Return [X, Y] of the center of cell containing provided text 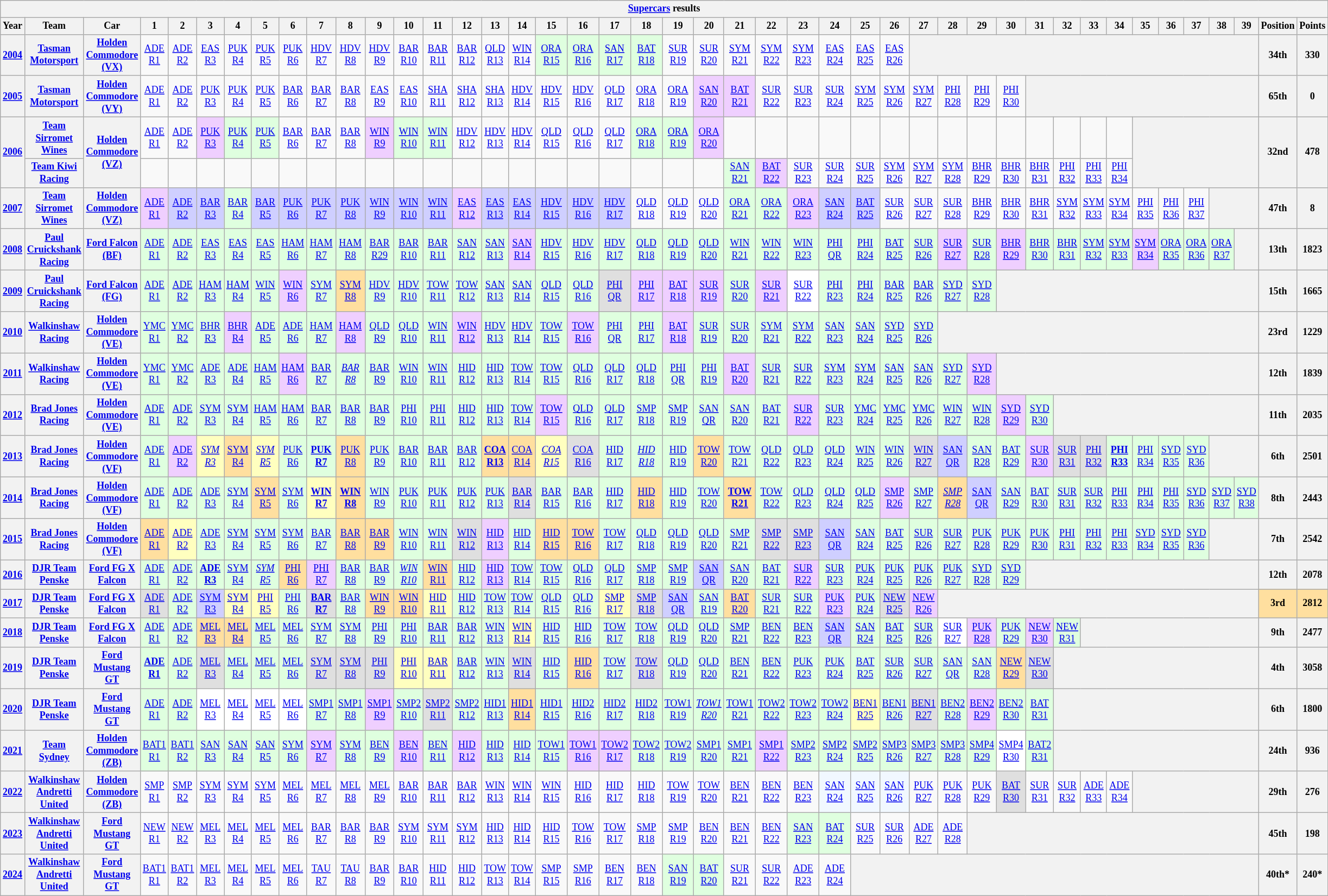
24 [834, 26]
EASR24 [834, 55]
45th [1278, 834]
1823 [1313, 249]
HID2R17 [615, 709]
65th [1278, 96]
SURR30 [1040, 456]
TOW2R22 [771, 709]
BATR22 [771, 173]
SYDR26 [924, 332]
SANR5 [265, 750]
BATR24 [834, 834]
SMP1R20 [709, 750]
BATR29 [1011, 456]
QLDR10 [409, 332]
2016 [13, 575]
EASR9 [380, 96]
SYDR34 [1146, 539]
SHAR11 [438, 96]
Year [13, 26]
2017 [13, 603]
SYMR24 [865, 374]
2011 [13, 374]
2 [182, 26]
13th [1278, 249]
PUKR13 [495, 497]
EASR5 [265, 249]
936 [1313, 750]
BARR25 [894, 291]
BARR5 [265, 208]
HID2R16 [583, 709]
QLDR25 [865, 497]
ORAR35 [1171, 249]
2021 [13, 750]
SANR17 [615, 55]
ADER5 [265, 332]
HID2R18 [646, 709]
HDVR8 [350, 55]
SMP1R9 [380, 709]
10 [409, 26]
SYMR10 [409, 834]
8th [1278, 497]
WINR15 [551, 792]
2008 [13, 249]
Points [1313, 26]
SMP2R24 [834, 750]
PUKR11 [438, 497]
ADER27 [924, 834]
25 [865, 26]
1 [154, 26]
SHAR12 [467, 96]
30 [1011, 26]
BAT2R31 [1040, 750]
WINR5 [265, 291]
14 [522, 26]
39 [1247, 26]
SMP4R30 [1011, 750]
BENR9 [380, 750]
HAMR4 [238, 291]
13 [495, 26]
SMPR26 [894, 497]
MELR7 [321, 792]
EASR13 [495, 208]
SMP2R12 [467, 709]
PHIR37 [1197, 208]
Ford Falcon (BF) [112, 249]
QLDR13 [495, 55]
23rd [1278, 332]
2018 [13, 633]
YMCR25 [894, 415]
SANR4 [238, 750]
4 [238, 26]
3058 [1313, 668]
TOW2R17 [615, 750]
SYMR25 [865, 96]
SMP1R22 [771, 750]
29 [982, 26]
BEN2R30 [1011, 709]
38 [1222, 26]
22 [771, 26]
NEWR25 [894, 603]
2005 [13, 96]
2078 [1313, 575]
TAUR7 [321, 875]
SHAR13 [495, 96]
TOWR11 [438, 291]
BEN2R29 [982, 709]
TOWR19 [678, 792]
BHRR4 [238, 332]
SANR21 [739, 173]
4th [1278, 668]
34 [1120, 26]
NEWR31 [1067, 633]
BEN1R25 [865, 709]
PHIR7 [321, 575]
Holden Commodore (VX) [112, 55]
SMPR15 [551, 875]
32 [1067, 26]
SMPR17 [615, 603]
21 [739, 26]
2004 [13, 55]
SMP2R11 [438, 709]
2012 [13, 415]
Team Kiwi Racing [54, 173]
2501 [1313, 456]
5 [265, 26]
2023 [13, 834]
PHIR5 [265, 603]
11 [438, 26]
SMP3R27 [924, 750]
EASR25 [865, 55]
PHIR31 [1067, 539]
BENR11 [438, 750]
2020 [13, 709]
ORAR15 [551, 55]
NEWR29 [1011, 668]
MELR8 [350, 792]
ORAR22 [771, 208]
0 [1313, 96]
PUKR9 [380, 456]
2443 [1313, 497]
EASR12 [467, 208]
BEN1R27 [924, 709]
TOW1R16 [583, 750]
SYDR25 [894, 332]
EASR26 [894, 55]
ORAR20 [709, 137]
TOW1R19 [678, 709]
TOW1R20 [709, 709]
QLDR9 [380, 332]
40th* [1278, 875]
BENR20 [709, 834]
SMP1R7 [321, 709]
3rd [1278, 603]
HID1R15 [551, 709]
PHIR23 [834, 291]
BENR17 [615, 875]
TOW2R19 [678, 750]
SANR12 [467, 249]
ADER4 [238, 374]
2006 [13, 152]
SYDR38 [1247, 497]
PUKR12 [467, 497]
BHRR3 [211, 332]
2015 [13, 539]
16 [583, 26]
SANR3 [211, 750]
WINR23 [803, 249]
PUKR25 [894, 575]
EASR10 [409, 96]
PUKR30 [1040, 539]
NEWR1 [154, 834]
NEWR26 [924, 603]
ADER6 [293, 332]
BARR26 [924, 291]
EASR4 [238, 249]
SMP1R8 [350, 709]
Supercars results [665, 9]
ADER23 [803, 875]
24th [1278, 750]
WINR28 [982, 415]
2024 [13, 875]
33 [1093, 26]
330 [1313, 55]
2014 [13, 497]
18 [646, 26]
31 [1040, 26]
BARR29 [380, 249]
TOW1R15 [551, 750]
WINR8 [350, 497]
2013 [13, 456]
SMP2R10 [409, 709]
19 [678, 26]
Team [54, 26]
20 [709, 26]
QLDR22 [771, 456]
Car [112, 26]
276 [1313, 792]
HDVR10 [409, 291]
ADER34 [1120, 792]
SYMR28 [953, 173]
HAMR3 [211, 291]
SMP3R28 [953, 750]
23 [803, 26]
EASR14 [522, 208]
PHIR11 [438, 415]
1839 [1313, 374]
BARR3 [211, 208]
478 [1313, 152]
BATR31 [1040, 709]
YMCR24 [865, 415]
2009 [13, 291]
ORAR21 [739, 208]
SMP1R21 [739, 750]
9 [380, 26]
2019 [13, 668]
SMP4R29 [982, 750]
47th [1278, 208]
28 [953, 26]
YMCR26 [924, 415]
2477 [1313, 633]
SMP2R25 [865, 750]
SMPR2 [182, 792]
COAR15 [551, 456]
198 [1313, 834]
PHIR19 [709, 374]
ADER33 [1093, 792]
SMP2R23 [803, 750]
TOW2R18 [646, 750]
ADER24 [834, 875]
HID1R13 [495, 709]
PHIR36 [1171, 208]
SYMR11 [438, 834]
26 [894, 26]
34th [1278, 55]
2542 [1313, 539]
2007 [13, 208]
36 [1171, 26]
TOW1R21 [739, 709]
ORAR36 [1197, 249]
BENR18 [646, 875]
ADER28 [953, 834]
3 [211, 26]
WINR21 [739, 249]
PHIR30 [1011, 96]
37 [1197, 26]
SMPR27 [924, 497]
BEN2R28 [953, 709]
BARR15 [551, 497]
7 [321, 26]
BEN1R26 [894, 709]
SMP3R26 [894, 750]
COAR13 [495, 456]
35 [1146, 26]
SYDR37 [1222, 497]
15th [1278, 291]
BARR4 [238, 208]
SMPR16 [583, 875]
12 [467, 26]
WINR6 [293, 291]
TOW2R23 [803, 709]
2010 [13, 332]
7th [1278, 539]
ORAR23 [803, 208]
29th [1278, 792]
MELR9 [380, 792]
COAR14 [522, 456]
PHIR29 [982, 96]
PUKR26 [924, 575]
SANR29 [1011, 497]
SMPR23 [803, 539]
SYMR12 [467, 834]
BARR16 [583, 497]
17 [615, 26]
SMPR28 [953, 497]
ORAR16 [583, 55]
COAR16 [583, 456]
2035 [1313, 415]
PUKR10 [409, 497]
32nd [1278, 152]
11th [1278, 415]
15 [551, 26]
Holden Commodore (VY) [112, 96]
240* [1313, 875]
WINR25 [865, 456]
9th [1278, 633]
HDVR7 [321, 55]
PHIR28 [953, 96]
BENR10 [409, 750]
BARR14 [522, 497]
1800 [1313, 709]
2812 [1313, 603]
1229 [1313, 332]
27 [924, 26]
SMPR1 [154, 792]
Ford Falcon (FG) [112, 291]
NEWR2 [182, 834]
HID1R14 [522, 709]
TOWR22 [771, 497]
WINR7 [321, 497]
6 [293, 26]
ORAR37 [1222, 249]
TOWR12 [467, 291]
HDVR12 [467, 137]
Team Sydney [54, 750]
WINR26 [894, 456]
WINR22 [771, 249]
TOW2R24 [834, 709]
Position [1278, 26]
2022 [13, 792]
1665 [1313, 291]
TAUR8 [350, 875]
SYDR30 [1040, 415]
SMPR22 [771, 539]
